Detect which cell encompasses the target text, then output its [X, Y] center coordinate. 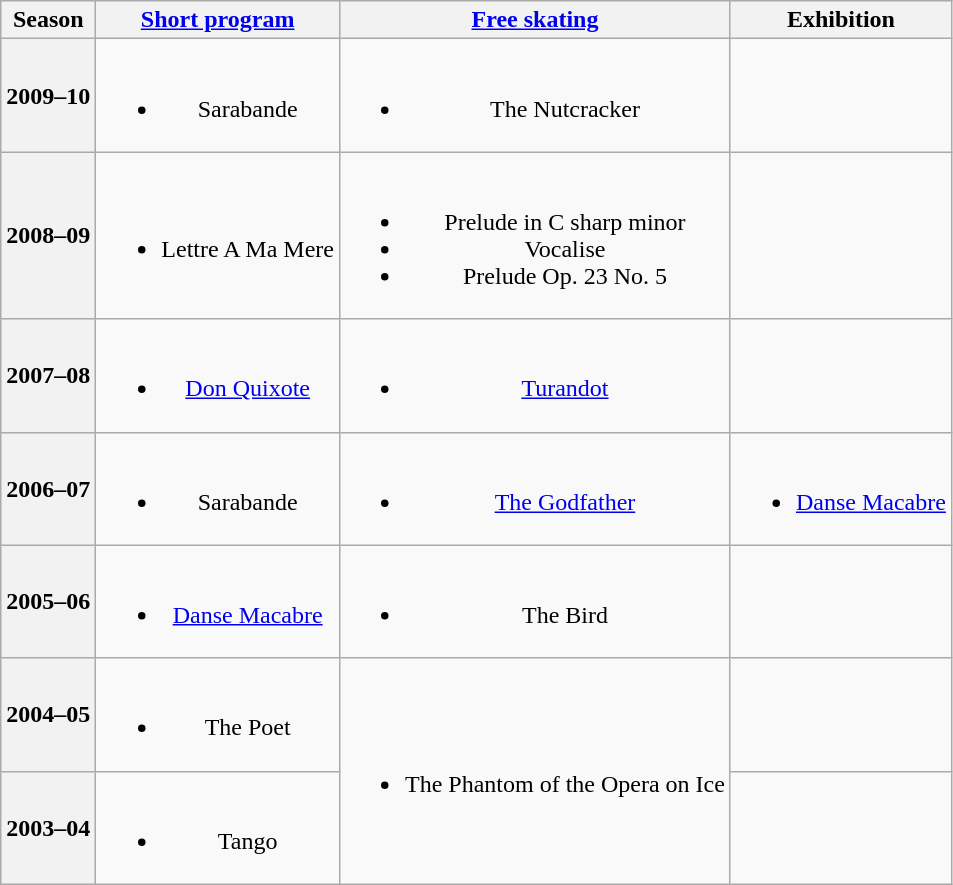
Don Quixote [218, 376]
Exhibition [840, 20]
The Phantom of the Opera on Ice [534, 771]
The Nutcracker [534, 96]
2004–05 [48, 714]
The Godfather [534, 488]
Lettre A Ma Mere [218, 236]
Turandot [534, 376]
2005–06 [48, 602]
The Poet [218, 714]
Short program [218, 20]
The Bird [534, 602]
2007–08 [48, 376]
Prelude in C sharp minorVocalisePrelude Op. 23 No. 5 [534, 236]
2009–10 [48, 96]
2003–04 [48, 828]
Tango [218, 828]
2006–07 [48, 488]
Free skating [534, 20]
Season [48, 20]
2008–09 [48, 236]
